Extract the (x, y) coordinate from the center of the cell holding the provided text.  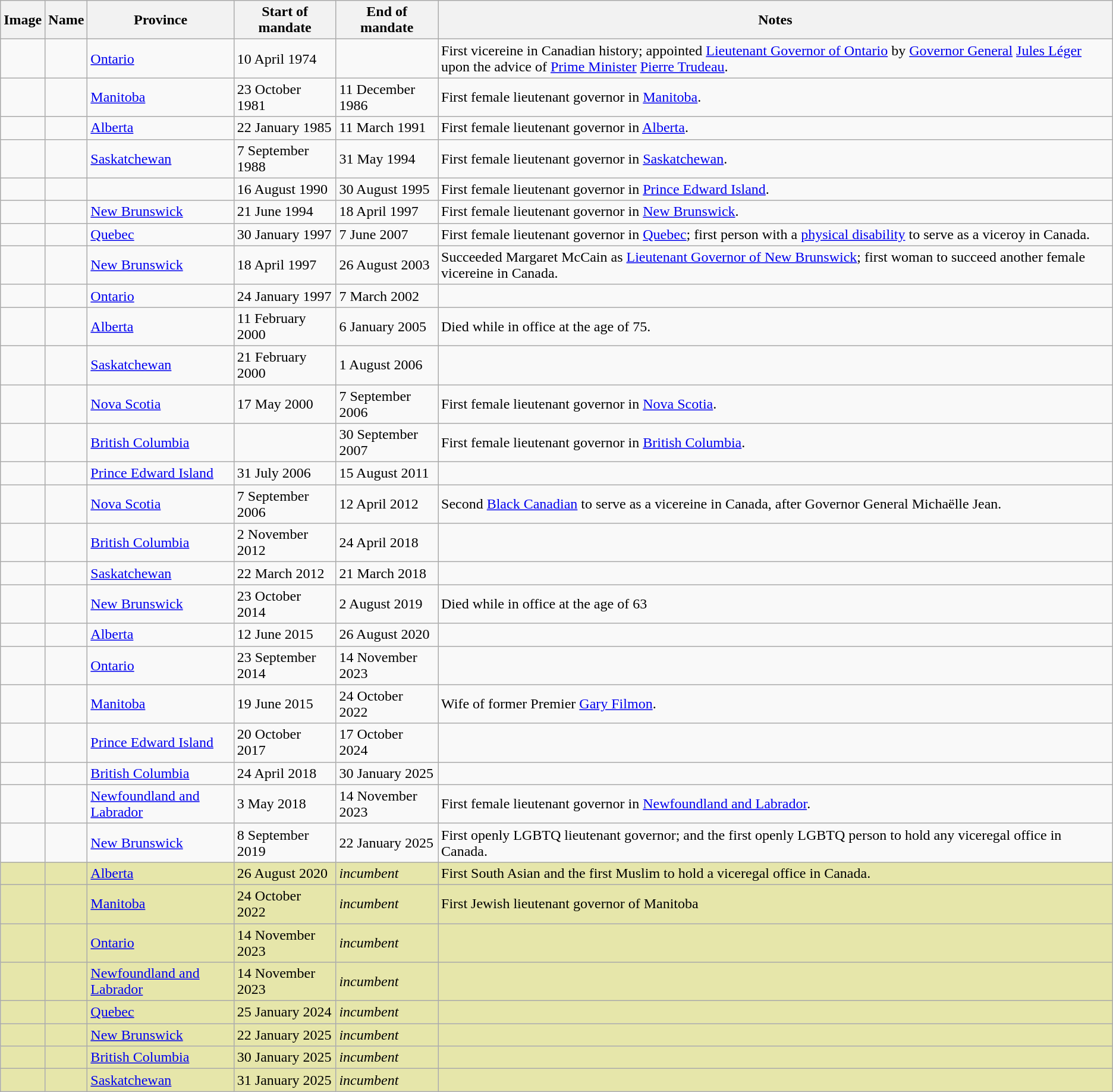
12 April 2012 (387, 504)
30 January 1997 (285, 234)
First female lieutenant governor in Alberta. (775, 128)
Start of mandate (285, 20)
24 January 1997 (285, 296)
11 February 2000 (285, 326)
First female lieutenant governor in Manitoba. (775, 98)
7 September 1988 (285, 158)
21 March 2018 (387, 573)
23 October 2014 (285, 604)
2 August 2019 (387, 604)
3 May 2018 (285, 804)
17 October 2024 (387, 742)
22 March 2012 (285, 573)
Province (161, 20)
17 May 2000 (285, 403)
31 January 2025 (285, 1080)
6 January 2005 (387, 326)
22 January 1985 (285, 128)
Wife of former Premier Gary Filmon. (775, 704)
21 February 2000 (285, 365)
Image (23, 20)
First female lieutenant governor in Prince Edward Island. (775, 189)
25 January 2024 (285, 1012)
First female lieutenant governor in New Brunswick. (775, 212)
31 July 2006 (285, 473)
Died while in office at the age of 63 (775, 604)
First female lieutenant governor in Saskatchewan. (775, 158)
First female lieutenant governor in Newfoundland and Labrador. (775, 804)
15 August 2011 (387, 473)
11 December 1986 (387, 98)
Died while in office at the age of 75. (775, 326)
First Jewish lieutenant governor of Manitoba (775, 904)
First female lieutenant governor in Nova Scotia. (775, 403)
1 August 2006 (387, 365)
20 October 2017 (285, 742)
8 September 2019 (285, 842)
30 September 2007 (387, 443)
End of mandate (387, 20)
11 March 1991 (387, 128)
23 September 2014 (285, 665)
31 May 1994 (387, 158)
First South Asian and the first Muslim to hold a viceregal office in Canada. (775, 873)
21 June 1994 (285, 212)
Succeeded Margaret McCain as Lieutenant Governor of New Brunswick; first woman to succeed another female vicereine in Canada. (775, 265)
Notes (775, 20)
23 October 1981 (285, 98)
7 March 2002 (387, 296)
16 August 1990 (285, 189)
12 June 2015 (285, 635)
Second Black Canadian to serve as a vicereine in Canada, after Governor General Michaëlle Jean. (775, 504)
2 November 2012 (285, 542)
10 April 1974 (285, 58)
First openly LGBTQ lieutenant governor; and the first openly LGBTQ person to hold any viceregal office in Canada. (775, 842)
Name (67, 20)
19 June 2015 (285, 704)
7 June 2007 (387, 234)
30 August 1995 (387, 189)
26 August 2003 (387, 265)
First female lieutenant governor in Quebec; first person with a physical disability to serve as a viceroy in Canada. (775, 234)
First female lieutenant governor in British Columbia. (775, 443)
